Identify which cell holds the provided text, then report its (x, y) central coordinate. 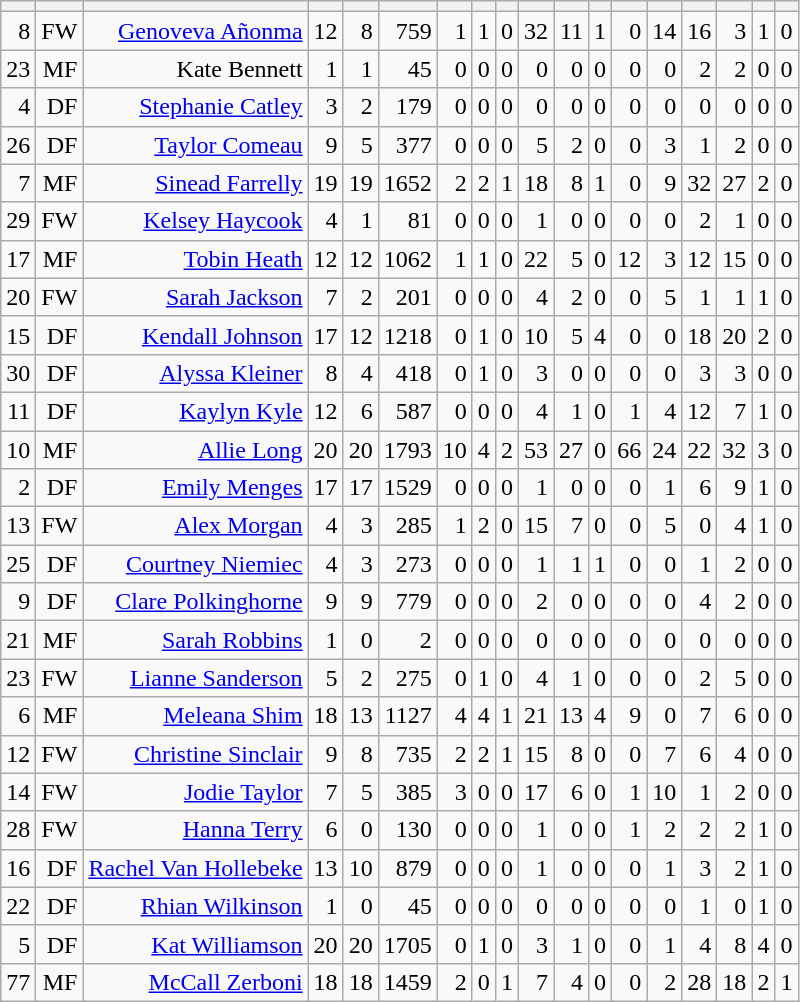
Stephanie Catley (196, 107)
Sarah Robbins (196, 640)
285 (408, 526)
Alex Morgan (196, 526)
Kaylyn Kyle (196, 411)
81 (408, 221)
Kelsey Haycook (196, 221)
275 (408, 678)
1062 (408, 259)
77 (18, 982)
Christine Sinclair (196, 754)
Hanna Terry (196, 830)
Lianne Sanderson (196, 678)
130 (408, 830)
759 (408, 31)
25 (18, 564)
735 (408, 754)
Meleana Shim (196, 716)
Rhian Wilkinson (196, 906)
179 (408, 107)
53 (536, 449)
Tobin Heath (196, 259)
1793 (408, 449)
McCall Zerboni (196, 982)
Alyssa Kleiner (196, 373)
201 (408, 297)
418 (408, 373)
1459 (408, 982)
Sinead Farrelly (196, 183)
Sarah Jackson (196, 297)
66 (630, 449)
377 (408, 145)
29 (18, 221)
1218 (408, 335)
273 (408, 564)
Kendall Johnson (196, 335)
779 (408, 602)
26 (18, 145)
Rachel Van Hollebeke (196, 868)
Allie Long (196, 449)
587 (408, 411)
Genoveva Añonma (196, 31)
Emily Menges (196, 488)
1705 (408, 944)
1529 (408, 488)
Clare Polkinghorne (196, 602)
385 (408, 792)
30 (18, 373)
Kat Williamson (196, 944)
Kate Bennett (196, 69)
879 (408, 868)
Jodie Taylor (196, 792)
1127 (408, 716)
Courtney Niemiec (196, 564)
Taylor Comeau (196, 145)
1652 (408, 183)
24 (664, 449)
